For the text-containing cell, return its midpoint in (x, y) coordinate format. 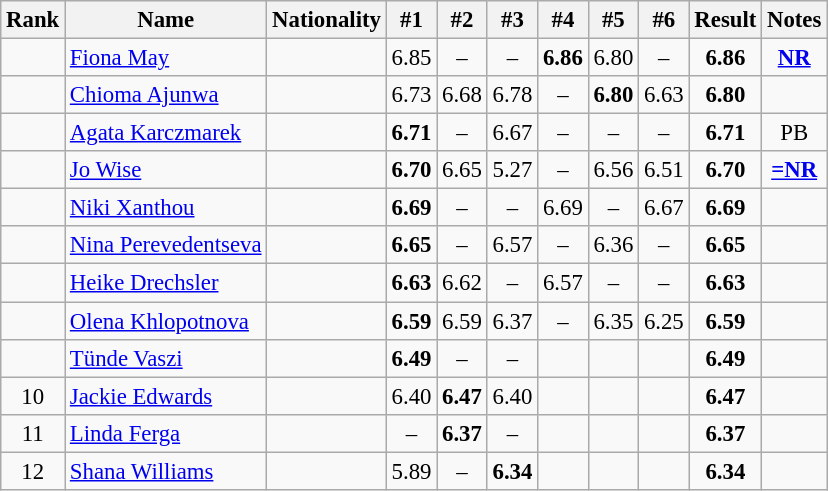
Niki Xanthou (166, 208)
PB (794, 133)
5.27 (512, 170)
6.85 (411, 58)
6.25 (664, 321)
=NR (794, 170)
#2 (462, 20)
6.56 (613, 170)
Olena Khlopotnova (166, 321)
6.51 (664, 170)
6.62 (462, 283)
11 (33, 433)
#5 (613, 20)
6.68 (462, 95)
6.73 (411, 95)
Tünde Vaszi (166, 358)
#3 (512, 20)
Nationality (326, 20)
#6 (664, 20)
Notes (794, 20)
Nina Perevedentseva (166, 245)
Jo Wise (166, 170)
6.36 (613, 245)
Linda Ferga (166, 433)
10 (33, 396)
Heike Drechsler (166, 283)
#1 (411, 20)
#4 (563, 20)
5.89 (411, 471)
6.78 (512, 95)
Fiona May (166, 58)
Agata Karczmarek (166, 133)
Jackie Edwards (166, 396)
12 (33, 471)
NR (794, 58)
Result (726, 20)
Name (166, 20)
Chioma Ajunwa (166, 95)
Shana Williams (166, 471)
Rank (33, 20)
6.35 (613, 321)
